Pinpoint the cell where the given text exists, returning its [X, Y] midpoint coordinate. 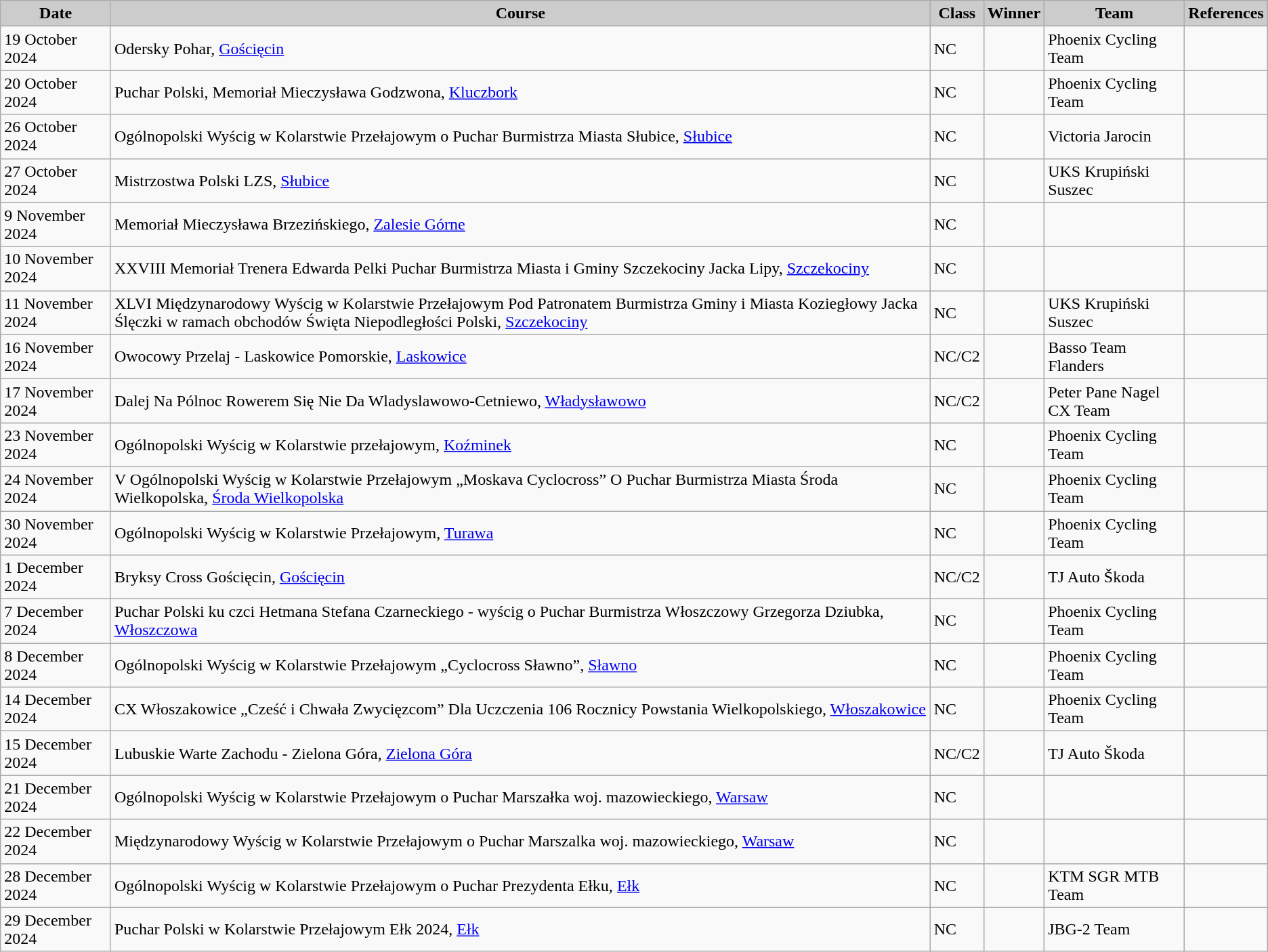
Ogólnopolski Wyścig w Kolarstwie Przełajowym „Cyclocross Sławno”, Sławno [520, 665]
19 October 2024 [56, 49]
Odersky Pohar, Gościęcin [520, 49]
Ogólnopolski Wyścig w Kolarstwie przełajowym, Koźminek [520, 444]
Lubuskie Warte Zachodu - Zielona Góra, Zielona Góra [520, 753]
Ogólnopolski Wyścig w Kolarstwie Przełajowym o Puchar Prezydenta Ełku, Ełk [520, 886]
V Ogólnopolski Wyścig w Kolarstwie Przełajowym „Moskava Cyclocross” O Puchar Burmistrza Miasta Środa Wielkopolska, Środa Wielkopolska [520, 489]
Class [956, 14]
7 December 2024 [56, 622]
15 December 2024 [56, 753]
16 November 2024 [56, 356]
Bryksy Cross Gościęcin, Gościęcin [520, 577]
20 October 2024 [56, 92]
Victoria Jarocin [1115, 137]
Puchar Polski ku czci Hetmana Stefana Czarneckiego - wyścig o Puchar Burmistrza Włoszczowy Grzegorza Dziubka, Włoszczowa [520, 622]
Ogólnopolski Wyścig w Kolarstwie Przełajowym, Turawa [520, 532]
Team [1115, 14]
Dalej Na Pólnoc Rowerem Się Nie Da Wladyslawowo-Cetniewo, Władysławowo [520, 401]
27 October 2024 [56, 180]
28 December 2024 [56, 886]
Ogólnopolski Wyścig w Kolarstwie Przełajowym o Puchar Marszałka woj. mazowieckiego, Warsaw [520, 798]
26 October 2024 [56, 137]
KTM SGR MTB Team [1115, 886]
Ogólnopolski Wyścig w Kolarstwie Przełajowym o Puchar Burmistrza Miasta Słubice, Słubice [520, 137]
8 December 2024 [56, 665]
11 November 2024 [56, 313]
30 November 2024 [56, 532]
Memoriał Mieczysława Brzezińskiego, Zalesie Górne [520, 225]
14 December 2024 [56, 710]
Winner [1013, 14]
Course [520, 14]
24 November 2024 [56, 489]
Puchar Polski w Kolarstwie Przełajowym Ełk 2024, Ełk [520, 929]
29 December 2024 [56, 929]
9 November 2024 [56, 225]
23 November 2024 [56, 444]
Mistrzostwa Polski LZS, Słubice [520, 180]
CX Włoszakowice „Cześć i Chwała Zwycięzcom” Dla Uczczenia 106 Rocznicy Powstania Wielkopolskiego, Włoszakowice [520, 710]
XXVIII Memoriał Trenera Edwarda Pelki Puchar Burmistrza Miasta i Gminy Szczekociny Jacka Lipy, Szczekociny [520, 268]
References [1226, 14]
JBG-2 Team [1115, 929]
Owocowy Przelaj - Laskowice Pomorskie, Laskowice [520, 356]
Date [56, 14]
Basso Team Flanders [1115, 356]
1 December 2024 [56, 577]
Peter Pane Nagel CX Team [1115, 401]
22 December 2024 [56, 841]
10 November 2024 [56, 268]
Międzynarodowy Wyścig w Kolarstwie Przełajowym o Puchar Marszalka woj. mazowieckiego, Warsaw [520, 841]
Puchar Polski, Memoriał Mieczysława Godzwona, Kluczbork [520, 92]
17 November 2024 [56, 401]
21 December 2024 [56, 798]
